Return the [X, Y] coordinate for the center point of the cell that contains the specified text.  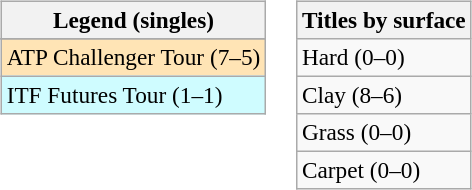
Grass (0–0) [384, 133]
Titles by surface [384, 20]
Clay (8–6) [384, 95]
Carpet (0–0) [384, 171]
ATP Challenger Tour (7–5) [133, 57]
Legend (singles) [133, 20]
Hard (0–0) [384, 57]
ITF Futures Tour (1–1) [133, 95]
